Return the (x, y) coordinate for the center point of the cell that contains the specified text.  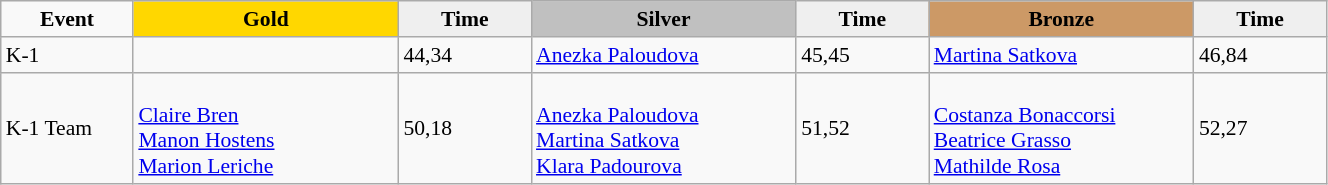
Silver (664, 19)
50,18 (464, 128)
Event (68, 19)
K-1 Team (68, 128)
Anezka PaloudovaMartina SatkovaKlara Padourova (664, 128)
Bronze (1062, 19)
Costanza BonaccorsiBeatrice GrassoMathilde Rosa (1062, 128)
K-1 (68, 55)
44,34 (464, 55)
Anezka Paloudova (664, 55)
Gold (266, 19)
Martina Satkova (1062, 55)
45,45 (862, 55)
51,52 (862, 128)
52,27 (1260, 128)
46,84 (1260, 55)
Claire BrenManon HostensMarion Leriche (266, 128)
